Locate the cell with the specified text and output its [x, y] center coordinate. 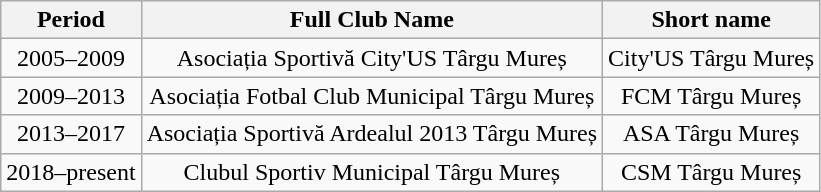
Asociația Sportivă Ardealul 2013 Târgu Mureș [372, 134]
Asociația Fotbal Club Municipal Târgu Mureș [372, 96]
2005–2009 [71, 58]
ASA Târgu Mureș [712, 134]
Full Club Name [372, 20]
Clubul Sportiv Municipal Târgu Mureș [372, 172]
Short name [712, 20]
City'US Târgu Mureș [712, 58]
2009–2013 [71, 96]
2018–present [71, 172]
CSM Târgu Mureș [712, 172]
Period [71, 20]
2013–2017 [71, 134]
Asociația Sportivă City'US Târgu Mureș [372, 58]
FCM Târgu Mureș [712, 96]
